Provide the (x, y) coordinate of the cell's center where the given text is located.  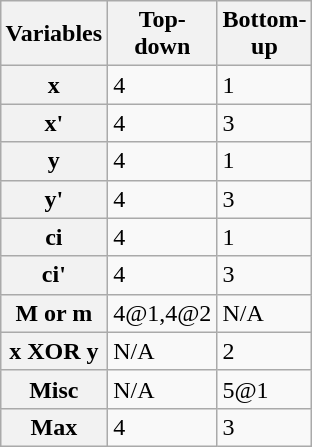
ci (54, 237)
5@1 (264, 389)
Bottom-up (264, 34)
y' (54, 199)
x (54, 85)
Variables (54, 34)
y (54, 161)
x XOR y (54, 351)
ci' (54, 275)
Misc (54, 389)
Max (54, 427)
2 (264, 351)
4@1,4@2 (162, 313)
x' (54, 123)
Top-down (162, 34)
M or m (54, 313)
